Extract the [x, y] coordinate from the center of the cell holding the provided text.  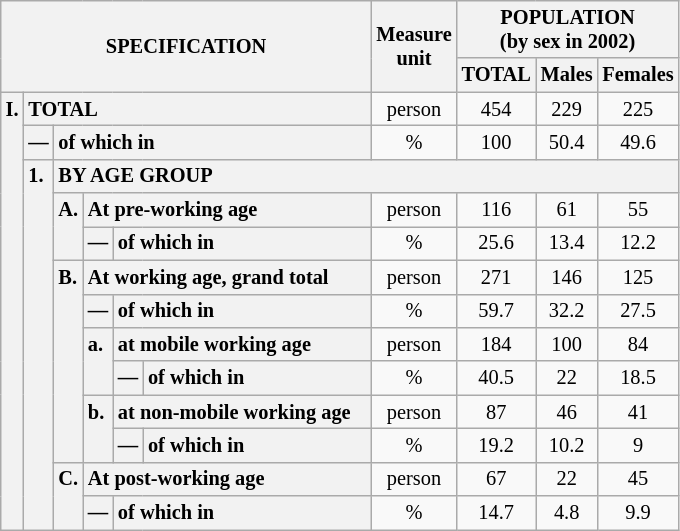
229 [567, 109]
12.2 [638, 243]
10.2 [567, 445]
Males [567, 75]
SPECIFICATION [186, 46]
61 [567, 210]
A. [68, 226]
49.6 [638, 142]
Females [638, 75]
9 [638, 445]
C. [68, 496]
146 [567, 277]
59.7 [496, 311]
Measure unit [414, 46]
32.2 [567, 311]
454 [496, 109]
271 [496, 277]
19.2 [496, 445]
55 [638, 210]
67 [496, 479]
at mobile working age [242, 344]
13.4 [567, 243]
225 [638, 109]
9.9 [638, 513]
a. [98, 360]
27.5 [638, 311]
50.4 [567, 142]
14.7 [496, 513]
84 [638, 344]
41 [638, 412]
116 [496, 210]
B. [68, 361]
At working age, grand total [227, 277]
BY AGE GROUP [366, 176]
at non-mobile working age [242, 412]
At pre-working age [227, 210]
45 [638, 479]
b. [98, 428]
1. [38, 344]
87 [496, 412]
I. [12, 311]
POPULATION (by sex in 2002) [568, 29]
25.6 [496, 243]
184 [496, 344]
At post-working age [227, 479]
125 [638, 277]
4.8 [567, 513]
40.5 [496, 378]
18.5 [638, 378]
46 [567, 412]
